Extract the (X, Y) coordinate from the center of the cell holding the provided text.  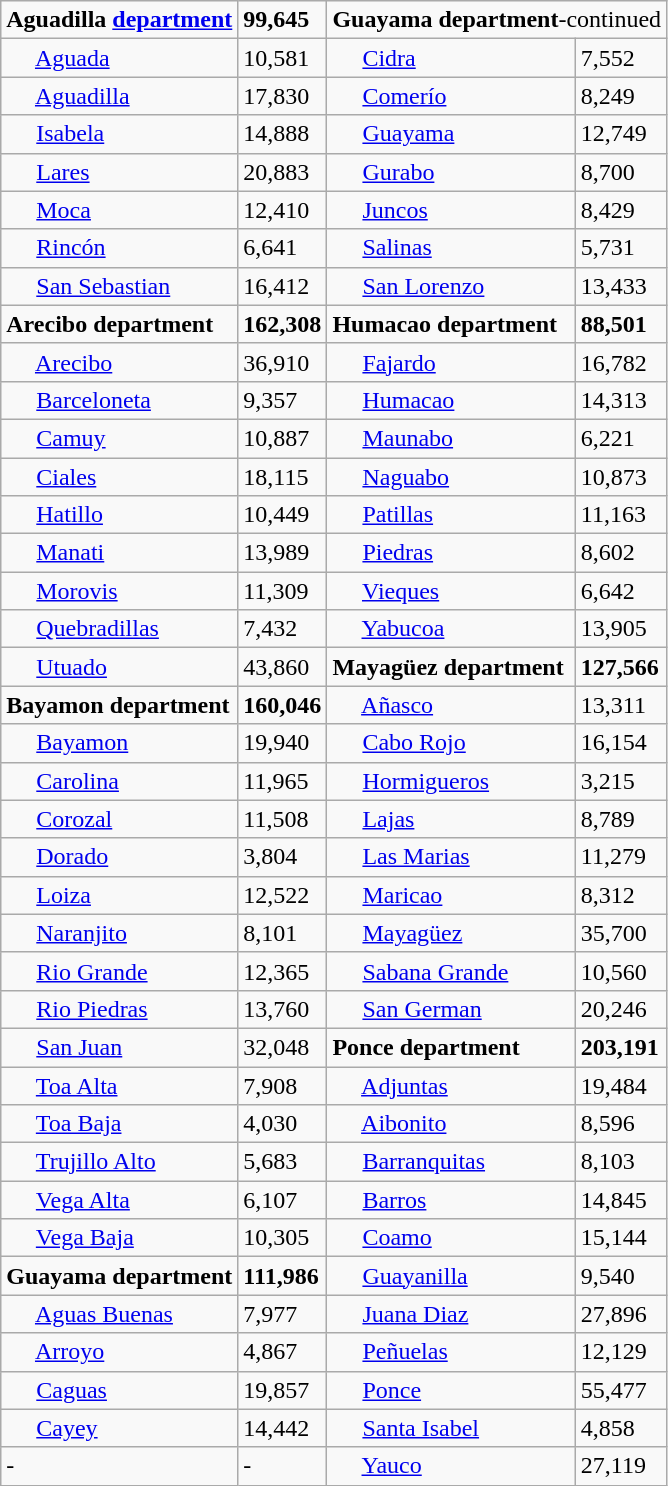
Juncos (451, 210)
14,442 (282, 1428)
Aguas Buenas (120, 1314)
Lajas (451, 819)
Guayama department (120, 1276)
8,789 (620, 819)
18,115 (282, 477)
Aguada (120, 58)
Cayey (120, 1428)
Moca (120, 210)
Manati (120, 553)
10,449 (282, 515)
13,311 (620, 705)
Naguabo (451, 477)
Vega Baja (120, 1238)
Fajardo (451, 362)
Isabela (120, 134)
San Juan (120, 1047)
Mayagüez (451, 933)
Rio Grande (120, 971)
16,154 (620, 743)
14,313 (620, 400)
8,602 (620, 553)
San German (451, 1009)
Guayanilla (451, 1276)
Arroyo (120, 1352)
5,731 (620, 248)
20,883 (282, 172)
13,760 (282, 1009)
Peñuelas (451, 1352)
43,860 (282, 667)
Añasco (451, 705)
Loiza (120, 895)
35,700 (620, 933)
Adjuntas (451, 1085)
10,560 (620, 971)
15,144 (620, 1238)
19,857 (282, 1390)
16,782 (620, 362)
5,683 (282, 1162)
162,308 (282, 324)
11,163 (620, 515)
Trujillo Alto (120, 1162)
Patillas (451, 515)
Sabana Grande (451, 971)
Barranquitas (451, 1162)
Aguadilla (120, 96)
Arecibo (120, 362)
Las Marias (451, 857)
27,896 (620, 1314)
12,129 (620, 1352)
Vega Alta (120, 1200)
Gurabo (451, 172)
Ciales (120, 477)
11,309 (282, 591)
6,107 (282, 1200)
203,191 (620, 1047)
6,642 (620, 591)
Carolina (120, 781)
Caguas (120, 1390)
Rio Piedras (120, 1009)
12,522 (282, 895)
San Sebastian (120, 286)
16,412 (282, 286)
36,910 (282, 362)
Piedras (451, 553)
9,357 (282, 400)
Bayamon department (120, 705)
8,101 (282, 933)
12,749 (620, 134)
4,867 (282, 1352)
Maricao (451, 895)
Maunabo (451, 438)
Hatillo (120, 515)
7,977 (282, 1314)
Ponce department (451, 1047)
Guayama department-continued (497, 20)
San Lorenzo (451, 286)
88,501 (620, 324)
20,246 (620, 1009)
Morovis (120, 591)
Humacao (451, 400)
13,989 (282, 553)
19,484 (620, 1085)
12,410 (282, 210)
13,905 (620, 629)
4,030 (282, 1124)
10,305 (282, 1238)
12,365 (282, 971)
9,540 (620, 1276)
Yabucoa (451, 629)
32,048 (282, 1047)
8,700 (620, 172)
127,566 (620, 667)
Quebradillas (120, 629)
Utuado (120, 667)
160,046 (282, 705)
8,429 (620, 210)
Comerío (451, 96)
Mayagüez department (451, 667)
Lares (120, 172)
11,279 (620, 857)
Ponce (451, 1390)
Toa Baja (120, 1124)
Humacao department (451, 324)
10,581 (282, 58)
3,804 (282, 857)
99,645 (282, 20)
8,249 (620, 96)
Coamo (451, 1238)
Cabo Rojo (451, 743)
6,641 (282, 248)
Arecibo department (120, 324)
Aguadilla department (120, 20)
Rincón (120, 248)
13,433 (620, 286)
17,830 (282, 96)
4,858 (620, 1428)
Vieques (451, 591)
11,508 (282, 819)
Santa Isabel (451, 1428)
55,477 (620, 1390)
7,552 (620, 58)
Bayamon (120, 743)
19,940 (282, 743)
Naranjito (120, 933)
Corozal (120, 819)
7,432 (282, 629)
7,908 (282, 1085)
Toa Alta (120, 1085)
Aibonito (451, 1124)
14,845 (620, 1200)
Camuy (120, 438)
8,596 (620, 1124)
Salinas (451, 248)
Guayama (451, 134)
8,312 (620, 895)
111,986 (282, 1276)
8,103 (620, 1162)
10,873 (620, 477)
10,887 (282, 438)
Dorado (120, 857)
Yauco (451, 1466)
11,965 (282, 781)
Juana Diaz (451, 1314)
6,221 (620, 438)
3,215 (620, 781)
Cidra (451, 58)
14,888 (282, 134)
Barros (451, 1200)
27,119 (620, 1466)
Hormigueros (451, 781)
Barceloneta (120, 400)
